Find where the given text appears and provide that cell's center as [X, Y] coordinate. 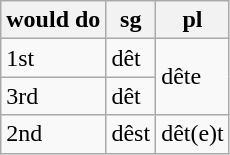
sg [131, 20]
would do [54, 20]
2nd [54, 134]
dête [193, 77]
dêt(e)t [193, 134]
pl [193, 20]
1st [54, 58]
dêst [131, 134]
3rd [54, 96]
